Output the (x, y) coordinate of the center of the cell containing the given text.  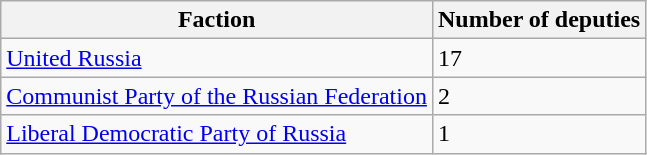
Faction (217, 20)
Number of deputies (538, 20)
Communist Party of the Russian Federation (217, 96)
2 (538, 96)
United Russia (217, 58)
Liberal Democratic Party of Russia (217, 134)
1 (538, 134)
17 (538, 58)
